Capture the cell that displays the provided text and extract its (x, y) central coordinate. 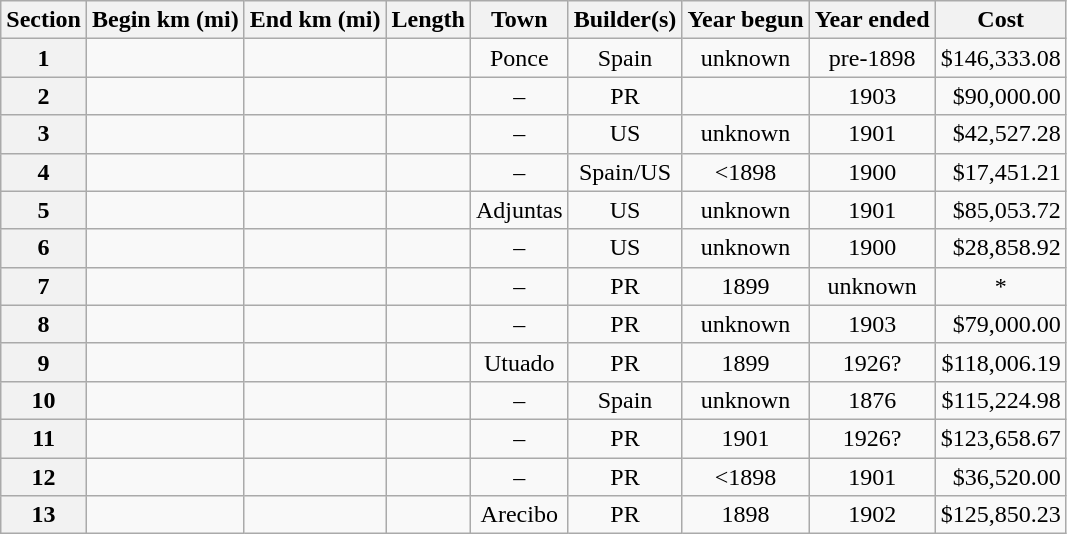
3 (44, 134)
1898 (746, 515)
pre-1898 (872, 58)
Spain/US (625, 172)
9 (44, 362)
$118,006.19 (1000, 362)
$90,000.00 (1000, 96)
* (1000, 286)
$85,053.72 (1000, 210)
Town (519, 20)
Arecibo (519, 515)
Year ended (872, 20)
$146,333.08 (1000, 58)
End km (mi) (315, 20)
$79,000.00 (1000, 324)
Year begun (746, 20)
12 (44, 477)
1 (44, 58)
Utuado (519, 362)
$123,658.67 (1000, 438)
5 (44, 210)
$115,224.98 (1000, 400)
$42,527.28 (1000, 134)
11 (44, 438)
Begin km (mi) (165, 20)
1902 (872, 515)
7 (44, 286)
Cost (1000, 20)
Builder(s) (625, 20)
$28,858.92 (1000, 248)
$125,850.23 (1000, 515)
8 (44, 324)
$36,520.00 (1000, 477)
10 (44, 400)
Length (428, 20)
6 (44, 248)
Adjuntas (519, 210)
Section (44, 20)
13 (44, 515)
1876 (872, 400)
4 (44, 172)
Ponce (519, 58)
2 (44, 96)
$17,451.21 (1000, 172)
